From the cell containing the given text, extract its center point as (X, Y) coordinate. 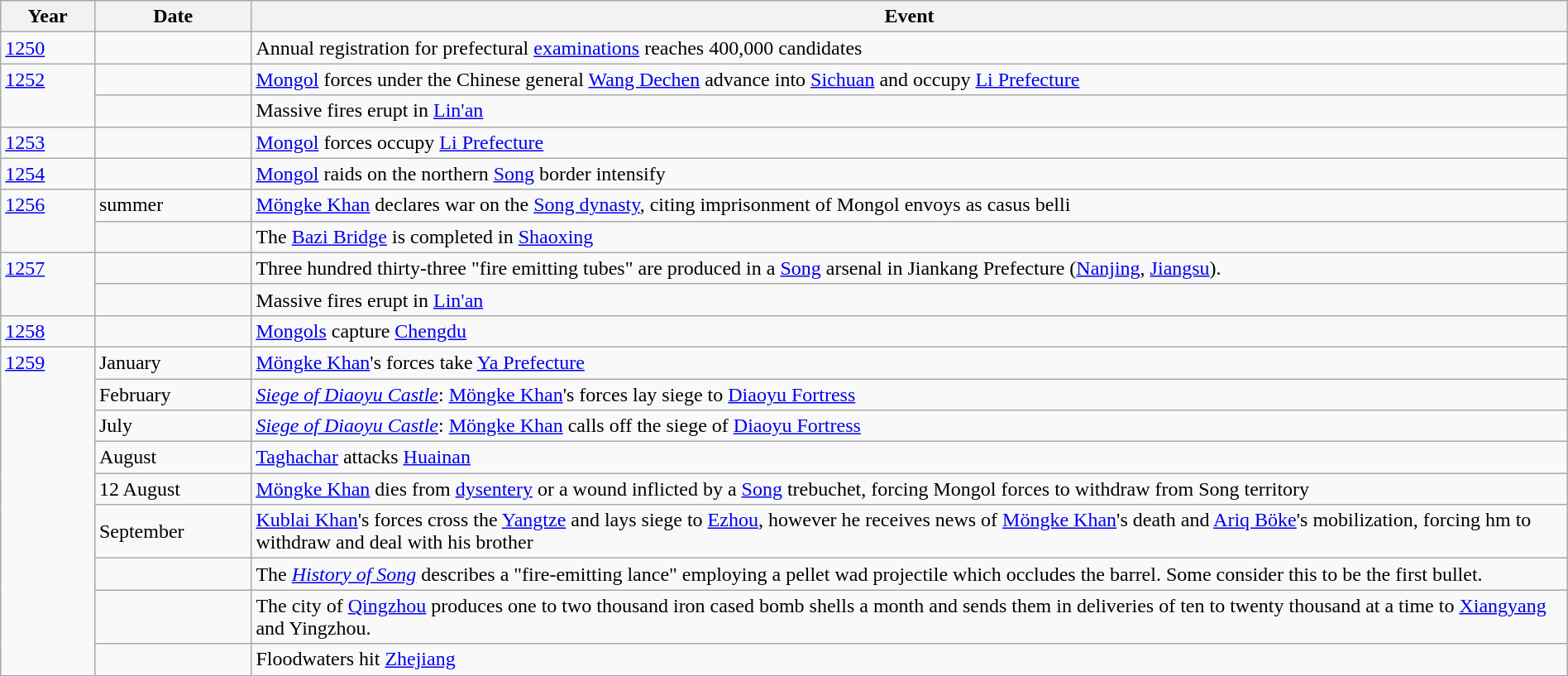
summer (172, 205)
Siege of Diaoyu Castle: Möngke Khan calls off the siege of Diaoyu Fortress (910, 426)
Mongols capture Chengdu (910, 331)
1253 (48, 142)
Event (910, 17)
1252 (48, 95)
The Bazi Bridge is completed in Shaoxing (910, 237)
Möngke Khan declares war on the Song dynasty, citing imprisonment of Mongol envoys as casus belli (910, 205)
August (172, 458)
1259 (48, 511)
Annual registration for prefectural examinations reaches 400,000 candidates (910, 48)
Möngke Khan's forces take Ya Prefecture (910, 362)
Mongol forces under the Chinese general Wang Dechen advance into Sichuan and occupy Li Prefecture (910, 79)
Three hundred thirty-three "fire emitting tubes" are produced in a Song arsenal in Jiankang Prefecture (Nanjing, Jiangsu). (910, 268)
1256 (48, 221)
July (172, 426)
12 August (172, 489)
Mongol forces occupy Li Prefecture (910, 142)
1257 (48, 284)
September (172, 531)
Taghachar attacks Huainan (910, 458)
1250 (48, 48)
Möngke Khan dies from dysentery or a wound inflicted by a Song trebuchet, forcing Mongol forces to withdraw from Song territory (910, 489)
1254 (48, 174)
Siege of Diaoyu Castle: Möngke Khan's forces lay siege to Diaoyu Fortress (910, 395)
Year (48, 17)
February (172, 395)
Floodwaters hit Zhejiang (910, 659)
1258 (48, 331)
Mongol raids on the northern Song border intensify (910, 174)
January (172, 362)
Date (172, 17)
